Capture the cell that displays the provided text and extract its (x, y) central coordinate. 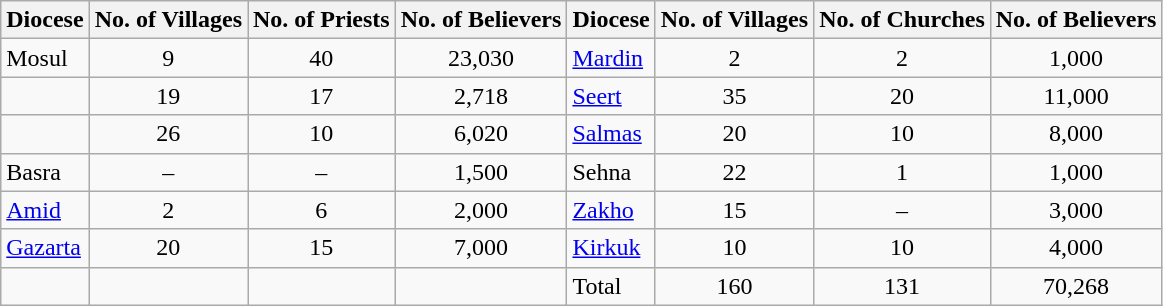
17 (322, 96)
Total (611, 286)
26 (168, 134)
22 (734, 172)
Basra (45, 172)
Kirkuk (611, 248)
6 (322, 210)
9 (168, 58)
11,000 (1076, 96)
Sehna (611, 172)
2,000 (481, 210)
1,500 (481, 172)
131 (902, 286)
35 (734, 96)
Salmas (611, 134)
70,268 (1076, 286)
23,030 (481, 58)
No. of Priests (322, 20)
Mardin (611, 58)
4,000 (1076, 248)
Gazarta (45, 248)
Amid (45, 210)
160 (734, 286)
2,718 (481, 96)
Mosul (45, 58)
No. of Churches (902, 20)
7,000 (481, 248)
6,020 (481, 134)
Zakho (611, 210)
1 (902, 172)
19 (168, 96)
8,000 (1076, 134)
3,000 (1076, 210)
Seert (611, 96)
40 (322, 58)
